Search for the cell housing the specified text and yield its [x, y] center coordinate. 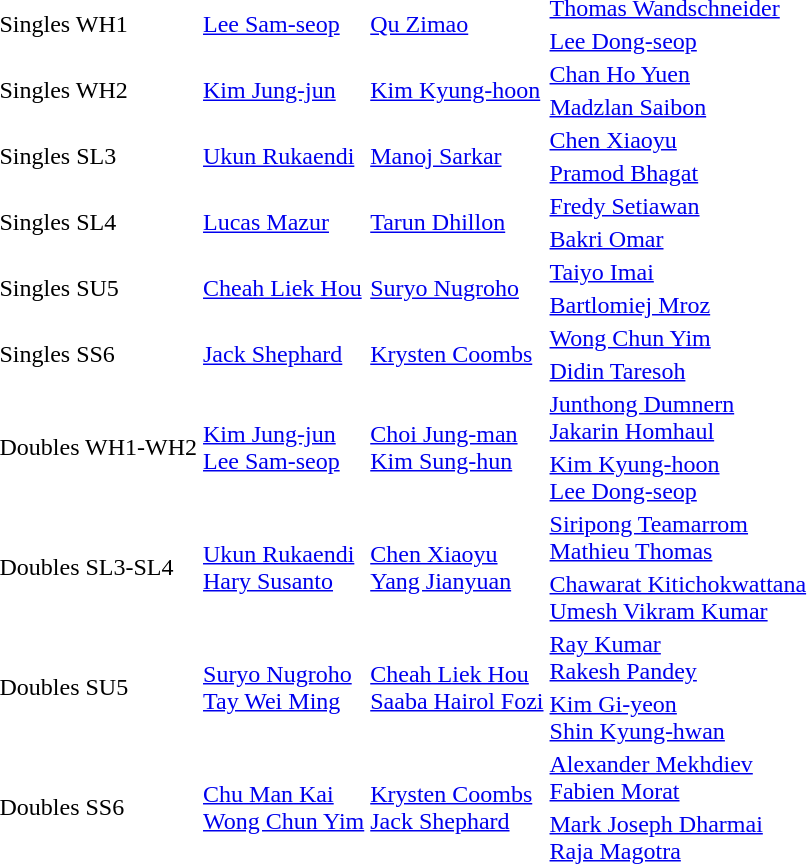
Kim Jung-jun [284, 90]
Cheah Liek Hou Saaba Hairol Fozi [457, 688]
Ukun Rukaendi [284, 156]
Choi Jung-man Kim Sung-hun [457, 448]
Manoj Sarkar [457, 156]
Kim Jung-jun Lee Sam-seop [284, 448]
Jack Shephard [284, 354]
Suryo Nugroho Tay Wei Ming [284, 688]
Kim Kyung-hoon [457, 90]
Tarun Dhillon [457, 222]
Ukun Rukaendi Hary Susanto [284, 568]
Suryo Nugroho [457, 288]
Cheah Liek Hou [284, 288]
Krysten Coombs [457, 354]
Chen Xiaoyu Yang Jianyuan [457, 568]
Lucas Mazur [284, 222]
